Search for the cell housing the specified text and yield its [x, y] center coordinate. 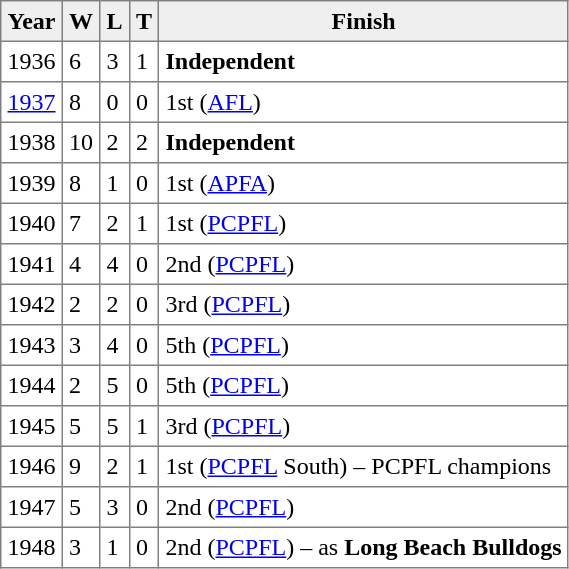
2nd (PCPFL) – as Long Beach Bulldogs [364, 547]
1940 [32, 223]
1936 [32, 61]
1938 [32, 142]
1st (AFL) [364, 102]
1943 [32, 345]
1st (PCPFL) [364, 223]
1945 [32, 426]
1939 [32, 183]
W [81, 21]
6 [81, 61]
1942 [32, 304]
1947 [32, 507]
1941 [32, 264]
L [115, 21]
9 [81, 466]
10 [81, 142]
Year [32, 21]
1937 [32, 102]
7 [81, 223]
1946 [32, 466]
Finish [364, 21]
1st (APFA) [364, 183]
1st (PCPFL South) – PCPFL champions [364, 466]
T [144, 21]
1948 [32, 547]
1944 [32, 385]
